Locate the cell with the specified text and output its (x, y) center coordinate. 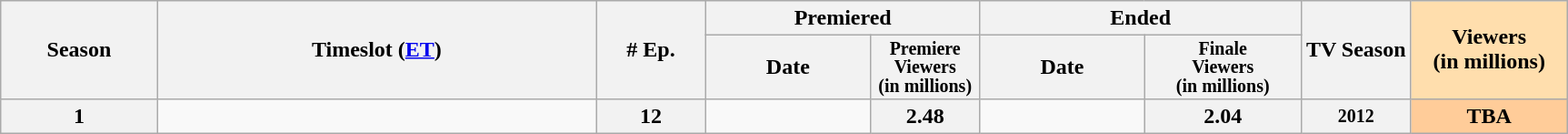
Timeslot (ET) (376, 50)
Ended (1140, 18)
Season (79, 50)
12 (651, 116)
FinaleViewers(in millions) (1223, 67)
# Ep. (651, 50)
Premiered (843, 18)
TV Season (1356, 50)
TBA (1489, 116)
1 (79, 116)
2012 (1356, 116)
PremiereViewers(in millions) (925, 67)
Viewers(in millions) (1489, 50)
2.04 (1223, 116)
2.48 (925, 116)
